For the text-containing cell, return its midpoint in [x, y] coordinate format. 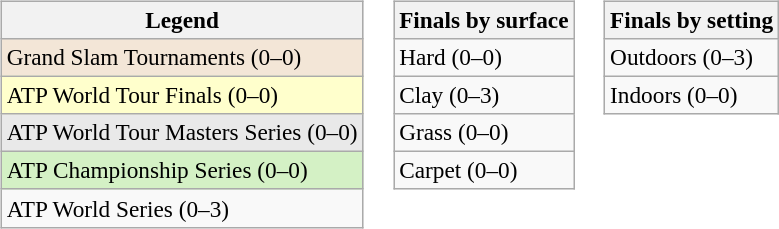
Carpet (0–0) [484, 171]
Grass (0–0) [484, 133]
Finals by setting [692, 20]
Hard (0–0) [484, 57]
Indoors (0–0) [692, 95]
Outdoors (0–3) [692, 57]
Grand Slam Tournaments (0–0) [182, 57]
Clay (0–3) [484, 95]
ATP World Series (0–3) [182, 208]
ATP World Tour Masters Series (0–0) [182, 133]
ATP Championship Series (0–0) [182, 171]
ATP World Tour Finals (0–0) [182, 95]
Finals by surface [484, 20]
Legend [182, 20]
